Find where the given text appears and provide that cell's center as [X, Y] coordinate. 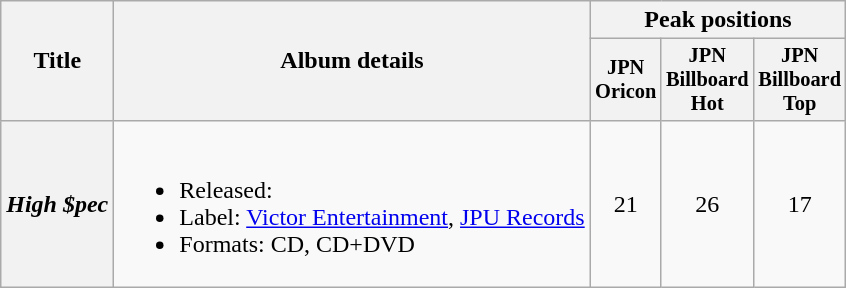
Title [58, 61]
17 [799, 204]
JPNBillboard Top [799, 80]
Released: Label: Victor Entertainment, JPU RecordsFormats: CD, CD+DVD [352, 204]
High $pec [58, 204]
JPNOricon [626, 80]
26 [707, 204]
Peak positions [718, 20]
21 [626, 204]
JPNBillboard Hot [707, 80]
Album details [352, 61]
